For the text-containing cell, return its midpoint in (X, Y) coordinate format. 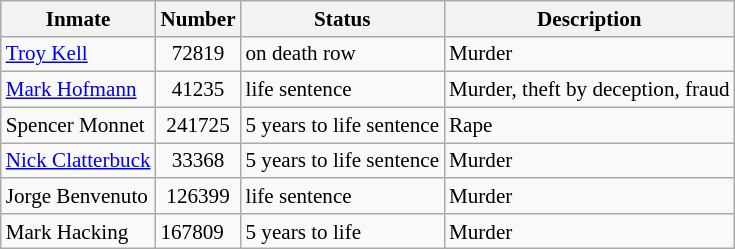
126399 (198, 196)
Inmate (78, 18)
Number (198, 18)
Mark Hacking (78, 230)
33368 (198, 160)
Status (342, 18)
Murder, theft by deception, fraud (590, 90)
Mark Hofmann (78, 90)
72819 (198, 54)
Description (590, 18)
41235 (198, 90)
Nick Clatterbuck (78, 160)
167809 (198, 230)
on death row (342, 54)
Rape (590, 124)
Jorge Benvenuto (78, 196)
Spencer Monnet (78, 124)
241725 (198, 124)
Troy Kell (78, 54)
5 years to life (342, 230)
